Capture the cell that displays the provided text and extract its [x, y] central coordinate. 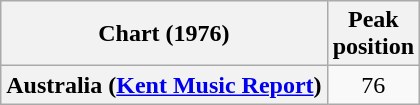
Australia (Kent Music Report) [164, 85]
Chart (1976) [164, 34]
Peakposition [373, 34]
76 [373, 85]
